Scan for the cell matching the given text and deliver its (X, Y) coordinate at center. 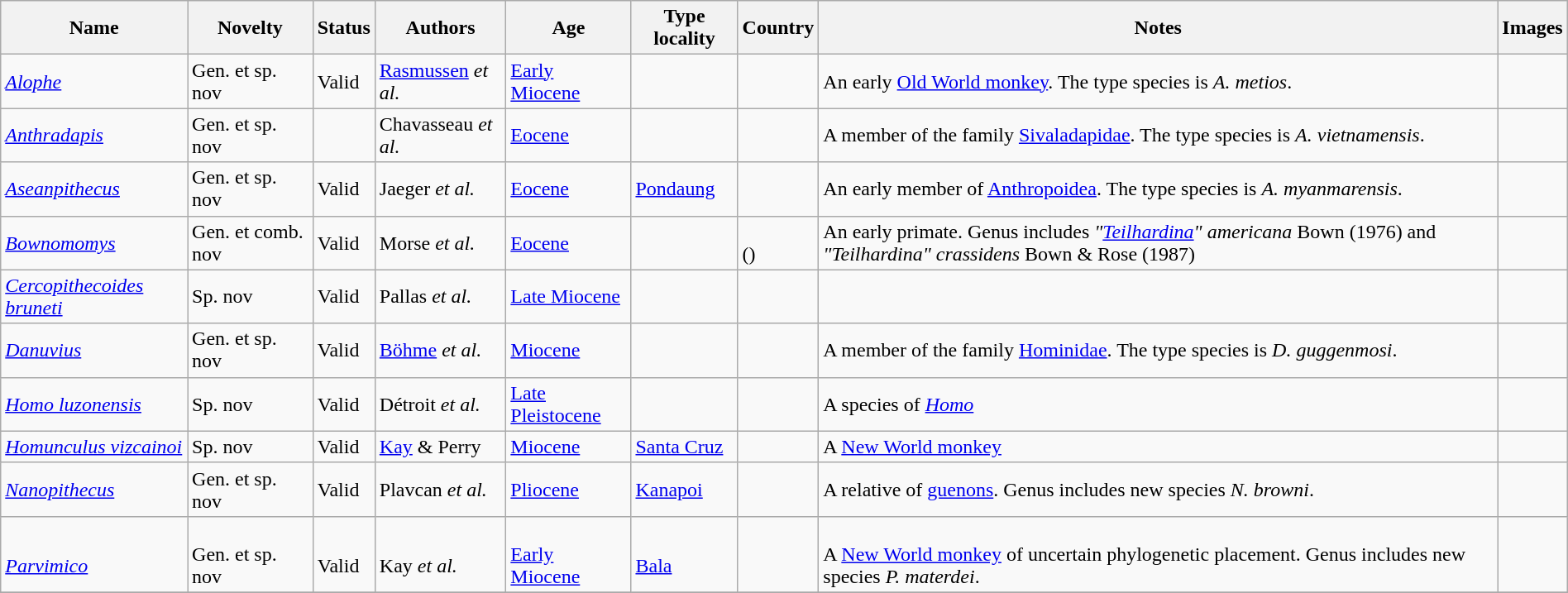
Homunculus vizcainoi (94, 447)
Danuvius (94, 351)
An early Old World monkey. The type species is A. metios. (1158, 81)
Kay & Perry (440, 447)
Böhme et al. (440, 351)
Pallas et al. (440, 296)
Anthradapis (94, 136)
A species of Homo (1158, 404)
Notes (1158, 28)
A member of the family Hominidae. The type species is D. guggenmosi. (1158, 351)
Cercopithecoides bruneti (94, 296)
A New World monkey of uncertain phylogenetic placement. Genus includes new species P. materdei. (1158, 554)
Authors (440, 28)
Jaeger et al. (440, 189)
Homo luzonensis (94, 404)
Type locality (685, 28)
Chavasseau et al. (440, 136)
Bala (685, 554)
Parvimico (94, 554)
Gen. et comb. nov (251, 243)
Status (344, 28)
Pliocene (569, 490)
Nanopithecus (94, 490)
Kay et al. (440, 554)
Pondaung (685, 189)
Aseanpithecus (94, 189)
Rasmussen et al. (440, 81)
Late Miocene (569, 296)
() (778, 243)
An early member of Anthropoidea. The type species is A. myanmarensis. (1158, 189)
Images (1532, 28)
Late Pleistocene (569, 404)
Country (778, 28)
Détroit et al. (440, 404)
Plavcan et al. (440, 490)
Age (569, 28)
Morse et al. (440, 243)
Santa Cruz (685, 447)
Bownomomys (94, 243)
Kanapoi (685, 490)
A New World monkey (1158, 447)
Alophe (94, 81)
Name (94, 28)
Novelty (251, 28)
An early primate. Genus includes "Teilhardina" americana Bown (1976) and "Teilhardina" crassidens Bown & Rose (1987) (1158, 243)
A member of the family Sivaladapidae. The type species is A. vietnamensis. (1158, 136)
A relative of guenons. Genus includes new species N. browni. (1158, 490)
